Locate the cell with the specified text and output its (X, Y) center coordinate. 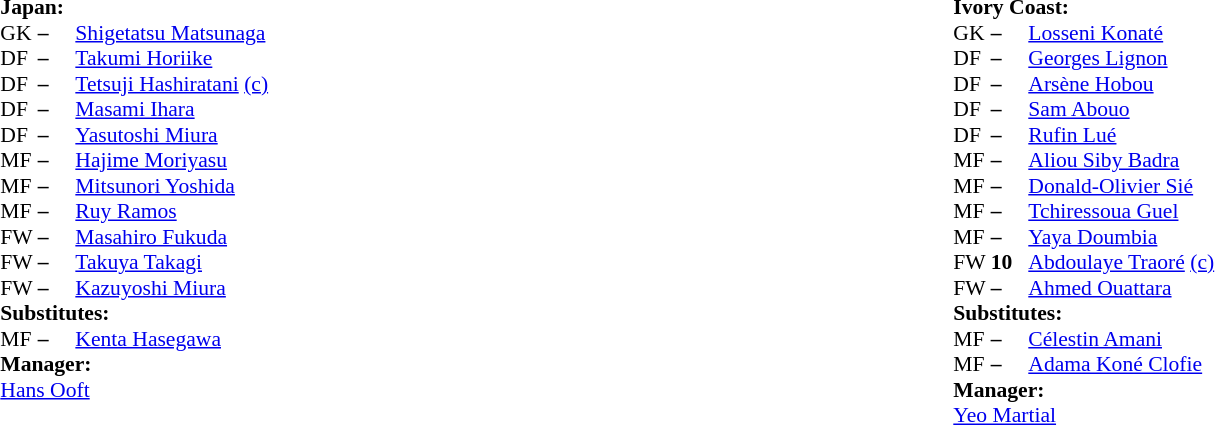
Kenta Hasegawa (172, 339)
Adama Koné Clofie (1121, 365)
Mitsunori Yoshida (172, 186)
Célestin Amani (1121, 339)
Hans Ooft (134, 390)
Aliou Siby Badra (1121, 161)
Georges Lignon (1121, 59)
Masahiro Fukuda (172, 237)
Yasutoshi Miura (172, 135)
Rufin Lué (1121, 135)
Shigetatsu Matsunaga (172, 33)
Yaya Doumbia (1121, 237)
Takumi Horiike (172, 59)
Arsène Hobou (1121, 84)
Ahmed Ouattara (1121, 288)
Abdoulaye Traoré (c) (1121, 263)
Sam Abouo (1121, 109)
Kazuyoshi Miura (172, 288)
Hajime Moriyasu (172, 161)
Tchiressoua Guel (1121, 211)
Masami Ihara (172, 109)
Losseni Konaté (1121, 33)
10 (1010, 263)
Donald-Olivier Sié (1121, 186)
Ruy Ramos (172, 211)
Tetsuji Hashiratani (c) (172, 84)
Takuya Takagi (172, 263)
